Scan for the cell matching the given text and deliver its [x, y] coordinate at center. 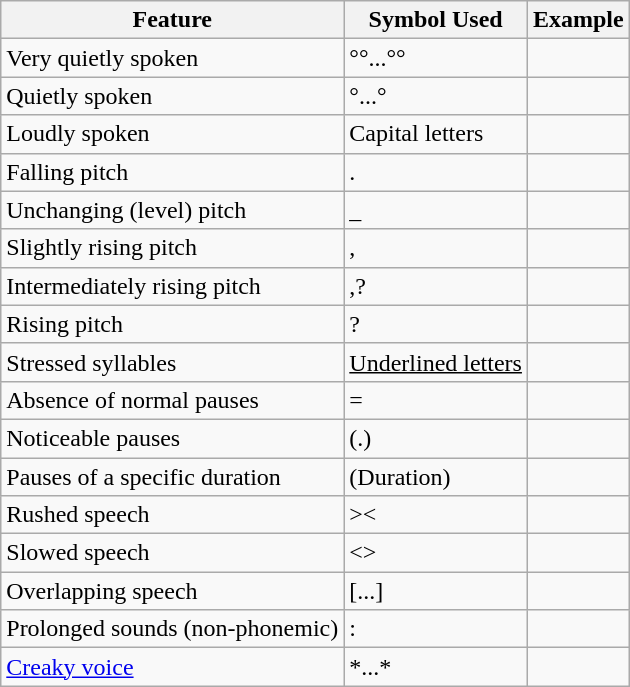
Example [578, 20]
Quietly spoken [172, 96]
Intermediately rising pitch [172, 286]
°...° [436, 96]
Overlapping speech [172, 591]
Capital letters [436, 134]
. [436, 172]
: [436, 629]
Slightly rising pitch [172, 248]
Slowed speech [172, 553]
Stressed syllables [172, 362]
Creaky voice [172, 667]
(.) [436, 438]
_ [436, 210]
Feature [172, 20]
? [436, 324]
Rushed speech [172, 515]
Symbol Used [436, 20]
Very quietly spoken [172, 58]
= [436, 400]
(Duration) [436, 477]
Underlined letters [436, 362]
Prolonged sounds (non-phonemic) [172, 629]
<> [436, 553]
,? [436, 286]
Absence of normal pauses [172, 400]
Rising pitch [172, 324]
>< [436, 515]
*...* [436, 667]
°°...°° [436, 58]
Noticeable pauses [172, 438]
Pauses of a specific duration [172, 477]
, [436, 248]
Unchanging (level) pitch [172, 210]
[...] [436, 591]
Falling pitch [172, 172]
Loudly spoken [172, 134]
